Scan for the cell matching the given text and deliver its [X, Y] coordinate at center. 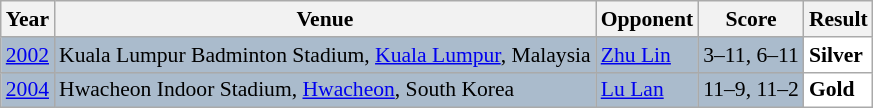
Zhu Lin [648, 55]
Lu Lan [648, 90]
Year [28, 19]
Kuala Lumpur Badminton Stadium, Kuala Lumpur, Malaysia [325, 55]
2004 [28, 90]
3–11, 6–11 [751, 55]
Result [838, 19]
Silver [838, 55]
Gold [838, 90]
2002 [28, 55]
Score [751, 19]
Venue [325, 19]
11–9, 11–2 [751, 90]
Opponent [648, 19]
Hwacheon Indoor Stadium, Hwacheon, South Korea [325, 90]
